Capture the cell that displays the provided text and extract its (x, y) central coordinate. 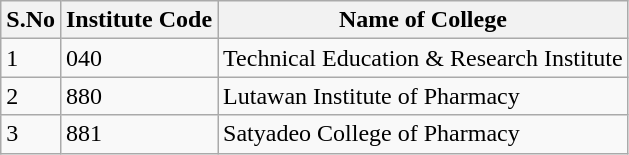
2 (31, 96)
3 (31, 134)
880 (138, 96)
Name of College (424, 20)
Satyadeo College of Pharmacy (424, 134)
Institute Code (138, 20)
Lutawan Institute of Pharmacy (424, 96)
S.No (31, 20)
040 (138, 58)
1 (31, 58)
Technical Education & Research Institute (424, 58)
881 (138, 134)
